Identify which cell holds the provided text, then report its (x, y) central coordinate. 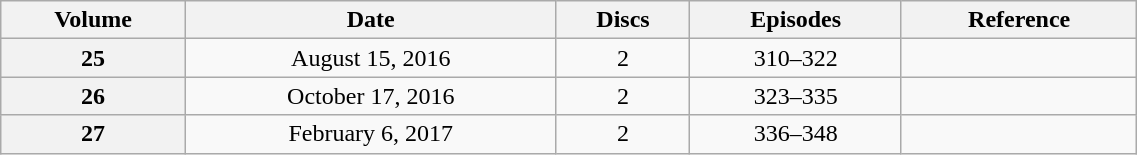
Reference (1018, 20)
Date (370, 20)
26 (94, 96)
27 (94, 134)
August 15, 2016 (370, 58)
February 6, 2017 (370, 134)
25 (94, 58)
323–335 (796, 96)
Discs (623, 20)
Volume (94, 20)
310–322 (796, 58)
October 17, 2016 (370, 96)
Episodes (796, 20)
336–348 (796, 134)
